Find where the given text appears and provide that cell's center as [x, y] coordinate. 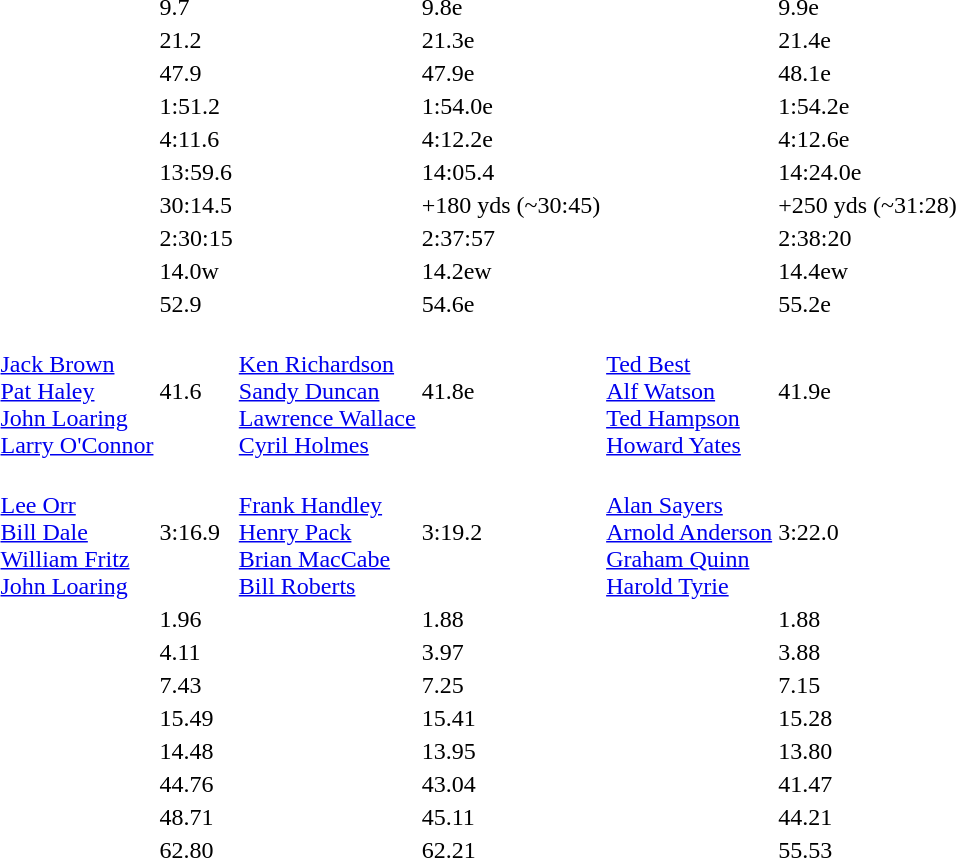
47.9e [511, 73]
7.25 [511, 685]
1.96 [196, 619]
1:54.0e [511, 106]
Frank HandleyHenry PackBrian MacCabeBill Roberts [327, 532]
14:05.4 [511, 172]
3:19.2 [511, 532]
1.88 [511, 619]
45.11 [511, 817]
Alan SayersArnold AndersonGraham QuinnHarold Tyrie [690, 532]
1:51.2 [196, 106]
13:59.6 [196, 172]
2:37:57 [511, 238]
3:16.9 [196, 532]
41.6 [196, 391]
Ted BestAlf WatsonTed HampsonHoward Yates [690, 391]
43.04 [511, 784]
3.97 [511, 652]
48.71 [196, 817]
2:30:15 [196, 238]
21.2 [196, 40]
+180 yds (~30:45) [511, 205]
13.95 [511, 751]
41.8e [511, 391]
30:14.5 [196, 205]
47.9 [196, 73]
7.43 [196, 685]
4:11.6 [196, 139]
54.6e [511, 304]
21.3e [511, 40]
14.0w [196, 271]
4.11 [196, 652]
44.76 [196, 784]
52.9 [196, 304]
Ken RichardsonSandy DuncanLawrence WallaceCyril Holmes [327, 391]
4:12.2e [511, 139]
15.49 [196, 718]
15.41 [511, 718]
14.48 [196, 751]
14.2ew [511, 271]
